Determine the (x, y) coordinate at the center of the cell enclosing the given text.  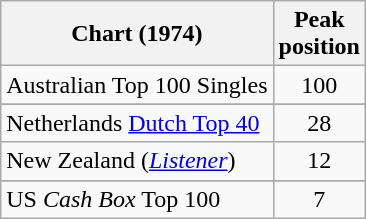
Netherlands Dutch Top 40 (137, 123)
100 (319, 85)
Australian Top 100 Singles (137, 85)
US Cash Box Top 100 (137, 199)
Chart (1974) (137, 34)
12 (319, 161)
Peakposition (319, 34)
7 (319, 199)
New Zealand (Listener) (137, 161)
28 (319, 123)
